Return (x, y) of the center of cell containing provided text 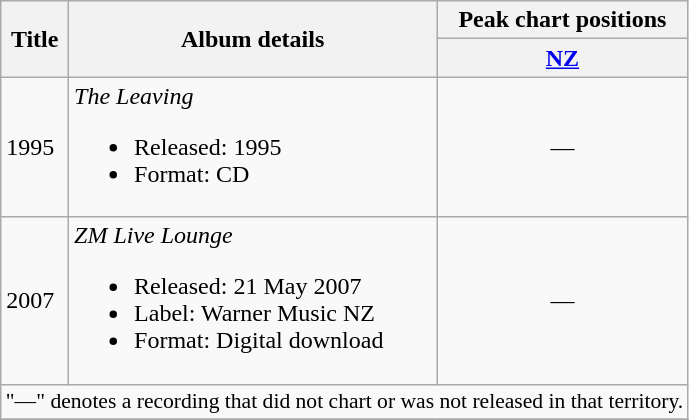
"—" denotes a recording that did not chart or was not released in that territory. (345, 402)
The LeavingReleased: 1995Format: CD (253, 147)
ZM Live LoungeReleased: 21 May 2007Label: Warner Music NZFormat: Digital download (253, 300)
Title (35, 39)
Peak chart positions (563, 20)
1995 (35, 147)
NZ (563, 58)
2007 (35, 300)
Album details (253, 39)
